Detect which cell encompasses the target text, then output its [x, y] center coordinate. 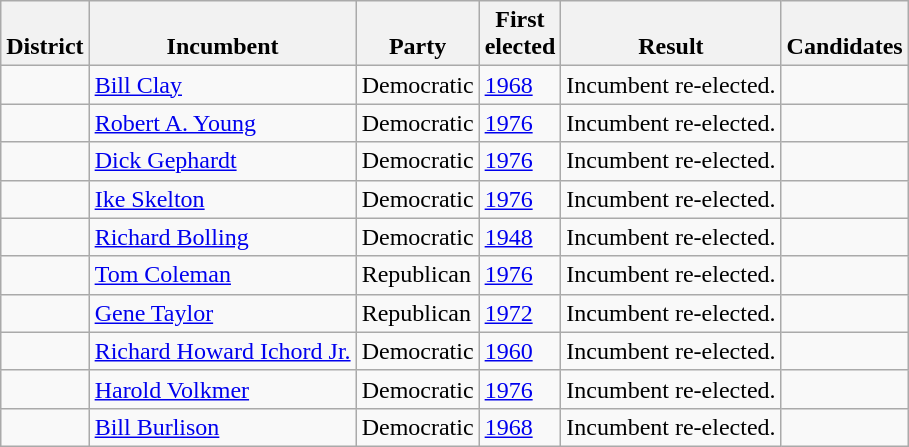
Robert A. Young [222, 123]
Gene Taylor [222, 313]
Firstelected [520, 34]
Bill Burlison [222, 427]
Ike Skelton [222, 199]
Bill Clay [222, 85]
Richard Bolling [222, 237]
1960 [520, 351]
District [45, 34]
Dick Gephardt [222, 161]
1972 [520, 313]
Tom Coleman [222, 275]
Party [418, 34]
Richard Howard Ichord Jr. [222, 351]
Candidates [844, 34]
Harold Volkmer [222, 389]
Result [671, 34]
Incumbent [222, 34]
1948 [520, 237]
